From the cell containing the given text, extract its center point as [X, Y] coordinate. 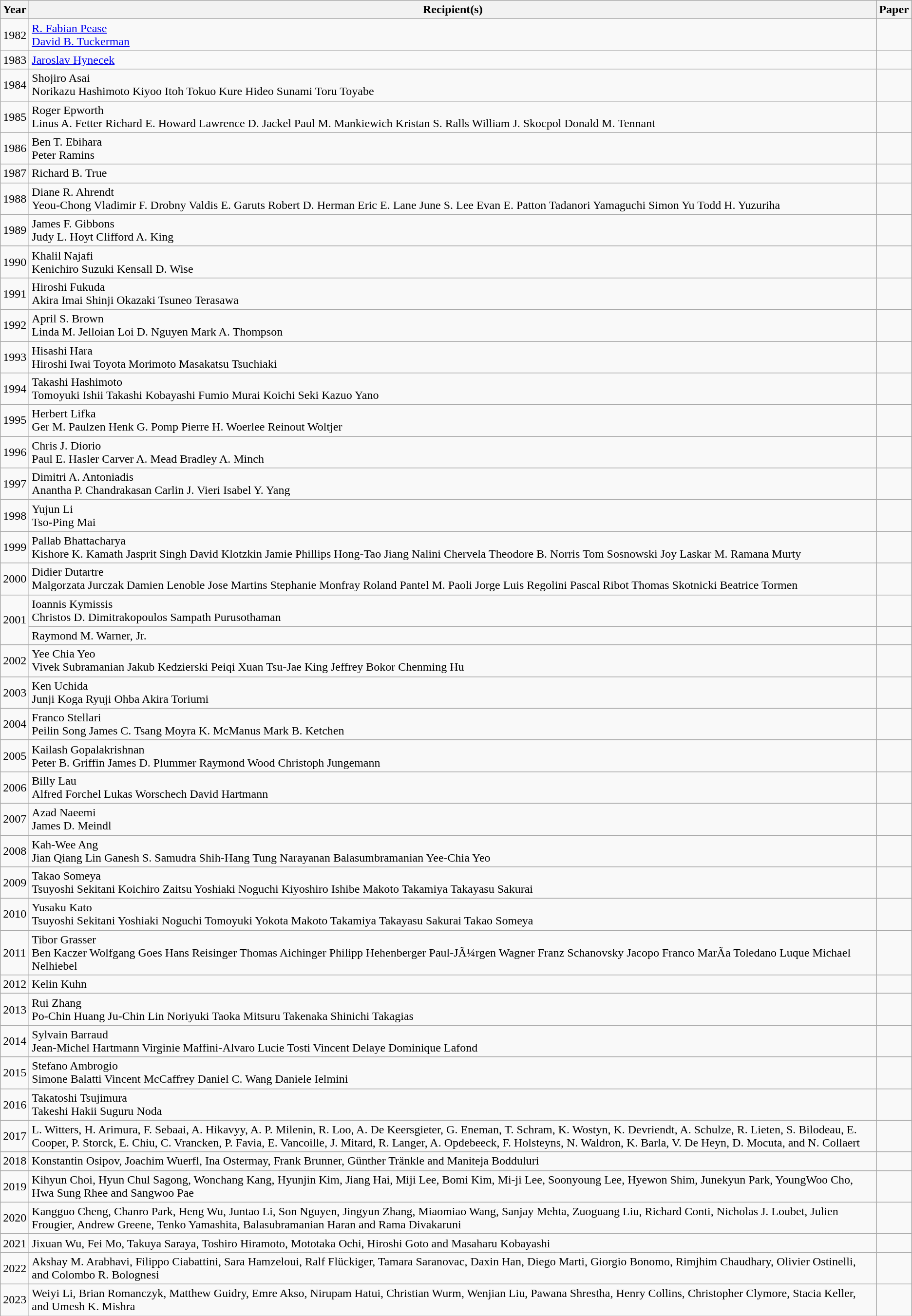
Shojiro AsaiNorikazu Hashimoto Kiyoo Itoh Tokuo Kure Hideo Sunami Toru Toyabe [453, 85]
2011 [15, 953]
2012 [15, 984]
Yee Chia YeoVivek Subramanian Jakub Kedzierski Peiqi Xuan Tsu-Jae King Jeffrey Bokor Chenming Hu [453, 660]
2001 [15, 620]
Azad NaeemiJames D. Meindl [453, 819]
Herbert LifkaGer M. Paulzen Henk G. Pomp Pierre H. Woerlee Reinout Woltjer [453, 421]
Yujun LiTso-Ping Mai [453, 515]
Jixuan Wu, Fei Mo, Takuya Saraya, Toshiro Hiramoto, Mototaka Ochi, Hiroshi Goto and Masaharu Kobayashi [453, 1243]
Ken UchidaJunji Koga Ryuji Ohba Akira Toriumi [453, 693]
1996 [15, 452]
1988 [15, 199]
Ioannis KymissisChristos D. Dimitrakopoulos Sampath Purusothaman [453, 611]
Jaroslav Hynecek [453, 60]
1992 [15, 325]
2003 [15, 693]
2021 [15, 1243]
2006 [15, 787]
Hiroshi FukudaAkira Imai Shinji Okazaki Tsuneo Terasawa [453, 293]
April S. BrownLinda M. Jelloian Loi D. Nguyen Mark A. Thompson [453, 325]
1986 [15, 148]
R. Fabian PeaseDavid B. Tuckerman [453, 35]
1984 [15, 85]
Sylvain BarraudJean-Michel Hartmann Virginie Maffini-Alvaro Lucie Tosti Vincent Delaye Dominique Lafond [453, 1041]
2015 [15, 1072]
1983 [15, 60]
2008 [15, 850]
Rui ZhangPo-Chin Huang Ju-Chin Lin Noriyuki Taoka Mitsuru Takenaka Shinichi Takagias [453, 1009]
2023 [15, 1299]
Takao SomeyaTsuyoshi Sekitani Koichiro Zaitsu Yoshiaki Noguchi Kiyoshiro Ishibe Makoto Takamiya Takayasu Sakurai [453, 883]
Kailash GopalakrishnanPeter B. Griffin James D. Plummer Raymond Wood Christoph Jungemann [453, 756]
2020 [15, 1218]
2002 [15, 660]
Ben T. EbiharaPeter Ramins [453, 148]
1993 [15, 357]
2013 [15, 1009]
Billy LauAlfred Forchel Lukas Worschech David Hartmann [453, 787]
Chris J. DiorioPaul E. Hasler Carver A. Mead Bradley A. Minch [453, 452]
Richard B. True [453, 173]
1997 [15, 484]
Stefano AmbrogioSimone Balatti Vincent McCaffrey Daniel C. Wang Daniele Ielmini [453, 1072]
2007 [15, 819]
1987 [15, 173]
2005 [15, 756]
1985 [15, 117]
Franco StellariPeilin Song James C. Tsang Moyra K. McManus Mark B. Ketchen [453, 724]
Kelin Kuhn [453, 984]
Khalil NajafiKenichiro Suzuki Kensall D. Wise [453, 262]
1990 [15, 262]
Takashi HashimotoTomoyuki Ishii Takashi Kobayashi Fumio Murai Koichi Seki Kazuo Yano [453, 389]
2010 [15, 915]
Roger EpworthLinus A. Fetter Richard E. Howard Lawrence D. Jackel Paul M. Mankiewich Kristan S. Ralls William J. Skocpol Donald M. Tennant [453, 117]
James F. GibbonsJudy L. Hoyt Clifford A. King [453, 230]
1989 [15, 230]
1995 [15, 421]
Raymond M. Warner, Jr. [453, 636]
Konstantin Osipov, Joachim Wuerfl, Ina Ostermay, Frank Brunner, Günther Tränkle and Maniteja Bodduluri [453, 1161]
Kah-Wee AngJian Qiang Lin Ganesh S. Samudra Shih-Hang Tung Narayanan Balasumbramanian Yee-Chia Yeo [453, 850]
2000 [15, 579]
2004 [15, 724]
2014 [15, 1041]
1999 [15, 547]
1994 [15, 389]
2016 [15, 1105]
2009 [15, 883]
2019 [15, 1186]
Year [15, 10]
2018 [15, 1161]
Takatoshi TsujimuraTakeshi Hakii Suguru Noda [453, 1105]
1998 [15, 515]
Yusaku KatoTsuyoshi Sekitani Yoshiaki Noguchi Tomoyuki Yokota Makoto Takamiya Takayasu Sakurai Takao Someya [453, 915]
Dimitri A. AntoniadisAnantha P. Chandrakasan Carlin J. Vieri Isabel Y. Yang [453, 484]
2022 [15, 1268]
Recipient(s) [453, 10]
2017 [15, 1136]
Hisashi HaraHiroshi Iwai Toyota Morimoto Masakatsu Tsuchiaki [453, 357]
1991 [15, 293]
Paper [894, 10]
1982 [15, 35]
